Return (x, y) of the center of cell containing provided text 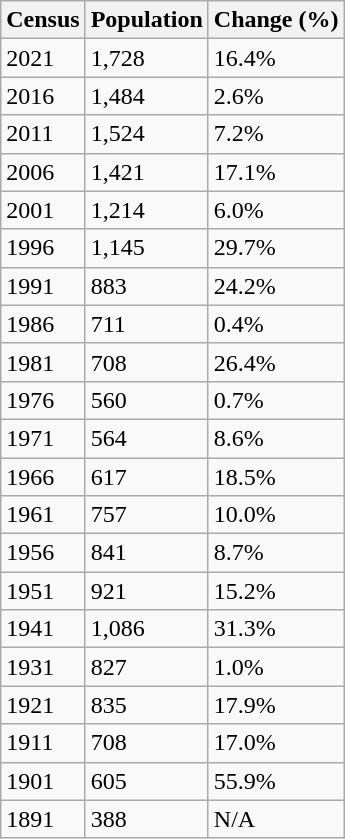
55.9% (276, 781)
2011 (43, 134)
17.0% (276, 743)
Change (%) (276, 20)
1961 (43, 515)
17.1% (276, 172)
835 (146, 705)
921 (146, 591)
29.7% (276, 248)
1,086 (146, 629)
1,145 (146, 248)
1921 (43, 705)
Census (43, 20)
1941 (43, 629)
1,484 (146, 96)
1996 (43, 248)
1951 (43, 591)
617 (146, 477)
1901 (43, 781)
N/A (276, 819)
2.6% (276, 96)
1,524 (146, 134)
1,214 (146, 210)
1891 (43, 819)
1956 (43, 553)
1971 (43, 438)
841 (146, 553)
2021 (43, 58)
1966 (43, 477)
1911 (43, 743)
564 (146, 438)
2001 (43, 210)
Population (146, 20)
16.4% (276, 58)
1976 (43, 400)
1.0% (276, 667)
10.0% (276, 515)
31.3% (276, 629)
711 (146, 324)
388 (146, 819)
605 (146, 781)
0.4% (276, 324)
26.4% (276, 362)
8.7% (276, 553)
1991 (43, 286)
1981 (43, 362)
24.2% (276, 286)
1986 (43, 324)
15.2% (276, 591)
18.5% (276, 477)
827 (146, 667)
7.2% (276, 134)
883 (146, 286)
0.7% (276, 400)
17.9% (276, 705)
1,421 (146, 172)
2016 (43, 96)
1,728 (146, 58)
8.6% (276, 438)
2006 (43, 172)
1931 (43, 667)
6.0% (276, 210)
757 (146, 515)
560 (146, 400)
